Locate the cell with the specified text and output its [x, y] center coordinate. 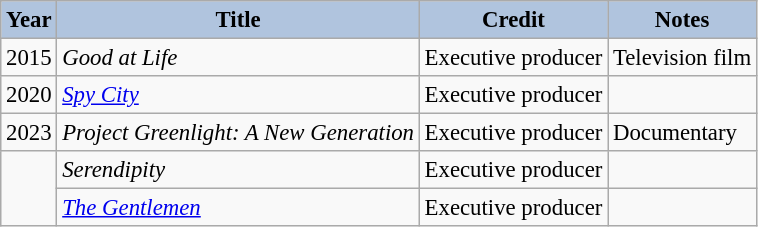
2023 [29, 133]
Television film [682, 58]
2015 [29, 58]
2020 [29, 95]
Serendipity [238, 170]
Spy City [238, 95]
The Gentlemen [238, 208]
Title [238, 20]
Credit [513, 20]
Project Greenlight: A New Generation [238, 133]
Good at Life [238, 58]
Year [29, 20]
Documentary [682, 133]
Notes [682, 20]
